Scan for the cell matching the given text and deliver its [X, Y] coordinate at center. 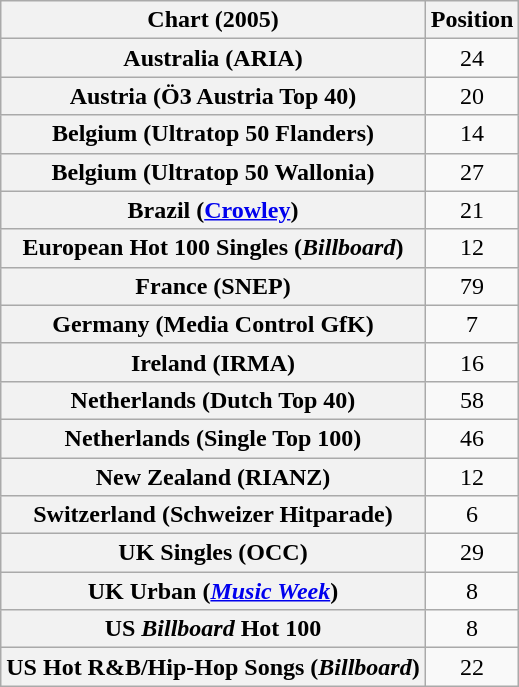
29 [472, 553]
Netherlands (Dutch Top 40) [213, 400]
14 [472, 134]
Brazil (Crowley) [213, 210]
27 [472, 172]
20 [472, 96]
6 [472, 515]
22 [472, 667]
US Billboard Hot 100 [213, 629]
Switzerland (Schweizer Hitparade) [213, 515]
Germany (Media Control GfK) [213, 324]
European Hot 100 Singles (Billboard) [213, 248]
Belgium (Ultratop 50 Wallonia) [213, 172]
US Hot R&B/Hip-Hop Songs (Billboard) [213, 667]
Australia (ARIA) [213, 58]
Chart (2005) [213, 20]
Austria (Ö3 Austria Top 40) [213, 96]
UK Singles (OCC) [213, 553]
7 [472, 324]
Position [472, 20]
79 [472, 286]
UK Urban (Music Week) [213, 591]
16 [472, 362]
24 [472, 58]
58 [472, 400]
France (SNEP) [213, 286]
21 [472, 210]
Ireland (IRMA) [213, 362]
Belgium (Ultratop 50 Flanders) [213, 134]
46 [472, 438]
Netherlands (Single Top 100) [213, 438]
New Zealand (RIANZ) [213, 477]
